Return the [X, Y] coordinate for the center point of the cell that contains the specified text.  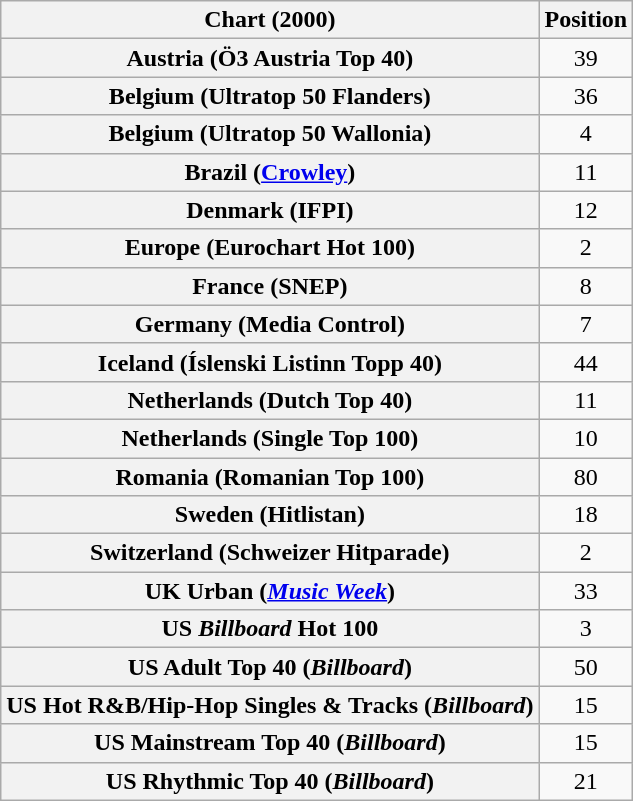
7 [586, 324]
Brazil (Crowley) [270, 172]
Europe (Eurochart Hot 100) [270, 248]
3 [586, 629]
36 [586, 96]
12 [586, 210]
US Adult Top 40 (Billboard) [270, 667]
Position [586, 20]
10 [586, 438]
Sweden (Hitlistan) [270, 515]
Iceland (Íslenski Listinn Topp 40) [270, 362]
US Mainstream Top 40 (Billboard) [270, 743]
44 [586, 362]
Netherlands (Single Top 100) [270, 438]
Romania (Romanian Top 100) [270, 477]
80 [586, 477]
8 [586, 286]
Switzerland (Schweizer Hitparade) [270, 553]
33 [586, 591]
Denmark (IFPI) [270, 210]
US Rhythmic Top 40 (Billboard) [270, 781]
50 [586, 667]
39 [586, 58]
Belgium (Ultratop 50 Wallonia) [270, 134]
US Hot R&B/Hip-Hop Singles & Tracks (Billboard) [270, 705]
UK Urban (Music Week) [270, 591]
France (SNEP) [270, 286]
18 [586, 515]
4 [586, 134]
Germany (Media Control) [270, 324]
Austria (Ö3 Austria Top 40) [270, 58]
Chart (2000) [270, 20]
21 [586, 781]
Netherlands (Dutch Top 40) [270, 400]
Belgium (Ultratop 50 Flanders) [270, 96]
US Billboard Hot 100 [270, 629]
